Identify which cell holds the provided text, then report its [X, Y] central coordinate. 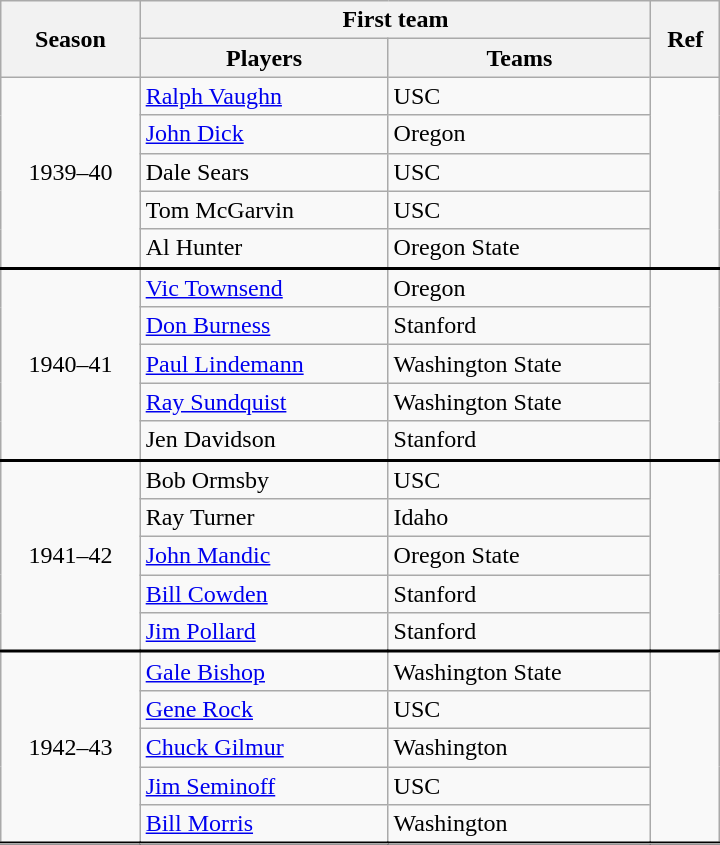
Bill Morris [264, 824]
Gale Bishop [264, 672]
John Dick [264, 134]
Ref [686, 39]
Dale Sears [264, 172]
Players [264, 58]
Jen Davidson [264, 440]
Ray Turner [264, 518]
1942–43 [70, 748]
Jim Pollard [264, 632]
Teams [520, 58]
Gene Rock [264, 709]
Ralph Vaughn [264, 96]
Don Burness [264, 326]
Idaho [520, 518]
1941–42 [70, 556]
First team [396, 20]
Bill Cowden [264, 594]
Bob Ormsby [264, 480]
John Mandic [264, 556]
Al Hunter [264, 248]
Paul Lindemann [264, 364]
Vic Townsend [264, 288]
1940–41 [70, 364]
Ray Sundquist [264, 402]
Season [70, 39]
Jim Seminoff [264, 785]
Tom McGarvin [264, 210]
Chuck Gilmur [264, 747]
1939–40 [70, 172]
